Identify which cell holds the provided text, then report its [X, Y] central coordinate. 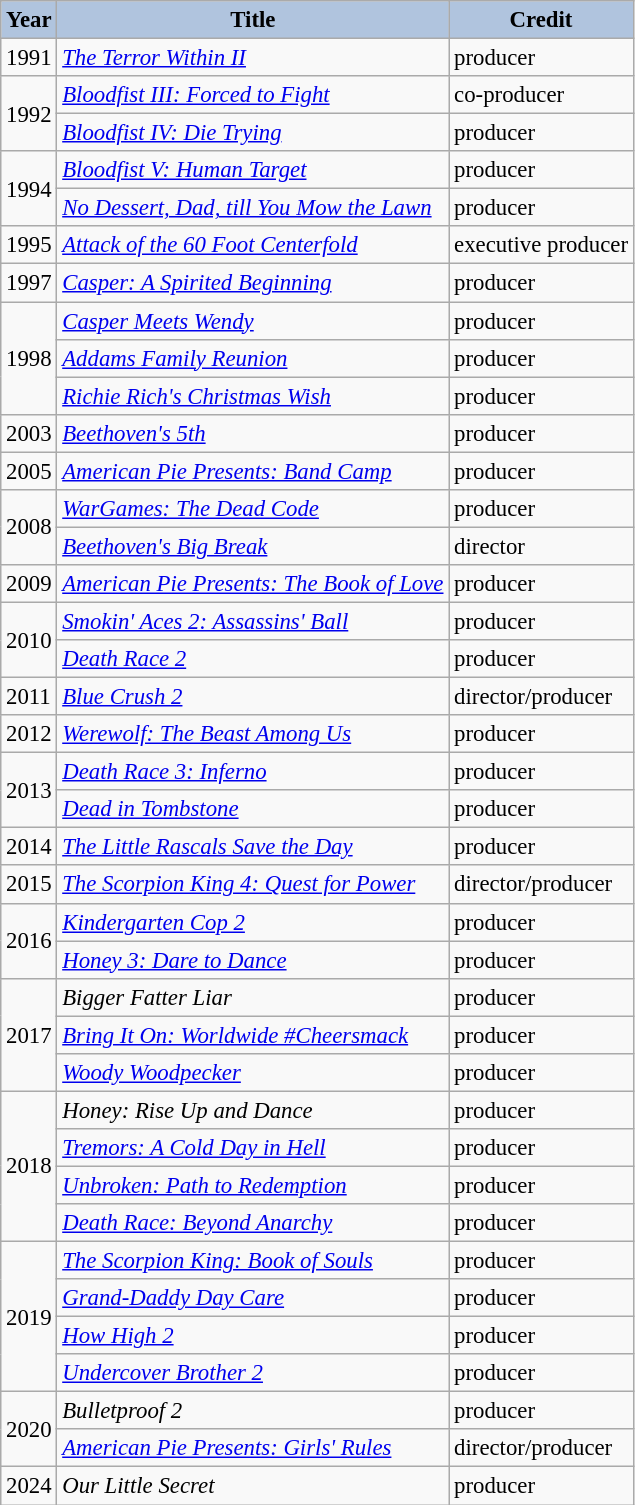
2019 [29, 1317]
Casper Meets Wendy [253, 321]
Bloodfist IV: Die Trying [253, 133]
Our Little Secret [253, 1486]
How High 2 [253, 1336]
American Pie Presents: Band Camp [253, 471]
1997 [29, 283]
2012 [29, 734]
American Pie Presents: Girls' Rules [253, 1449]
2011 [29, 697]
2017 [29, 1034]
The Scorpion King: Book of Souls [253, 1261]
2008 [29, 528]
1991 [29, 58]
director [542, 546]
2010 [29, 640]
Richie Rich's Christmas Wish [253, 396]
2013 [29, 790]
Honey: Rise Up and Dance [253, 1110]
2018 [29, 1166]
Grand-Daddy Day Care [253, 1298]
co-producer [542, 95]
American Pie Presents: The Book of Love [253, 584]
Attack of the 60 Foot Centerfold [253, 245]
Addams Family Reunion [253, 358]
1998 [29, 358]
2009 [29, 584]
Beethoven's Big Break [253, 546]
2015 [29, 885]
2005 [29, 471]
Werewolf: The Beast Among Us [253, 734]
1994 [29, 188]
2020 [29, 1430]
2016 [29, 940]
Credit [542, 20]
Blue Crush 2 [253, 697]
Death Race: Beyond Anarchy [253, 1223]
The Little Rascals Save the Day [253, 847]
Bring It On: Worldwide #Cheersmack [253, 1035]
No Dessert, Dad, till You Mow the Lawn [253, 208]
Death Race 2 [253, 659]
The Scorpion King 4: Quest for Power [253, 885]
Beethoven's 5th [253, 433]
Kindergarten Cop 2 [253, 922]
Bigger Fatter Liar [253, 997]
Death Race 3: Inferno [253, 772]
Honey 3: Dare to Dance [253, 960]
Bloodfist III: Forced to Fight [253, 95]
executive producer [542, 245]
Casper: A Spirited Beginning [253, 283]
Bloodfist V: Human Target [253, 170]
WarGames: The Dead Code [253, 509]
Year [29, 20]
Dead in Tombstone [253, 809]
Smokin' Aces 2: Assassins' Ball [253, 621]
2014 [29, 847]
Title [253, 20]
The Terror Within II [253, 58]
1992 [29, 114]
Bulletproof 2 [253, 1411]
Unbroken: Path to Redemption [253, 1185]
1995 [29, 245]
Tremors: A Cold Day in Hell [253, 1148]
2024 [29, 1486]
Undercover Brother 2 [253, 1373]
2003 [29, 433]
Woody Woodpecker [253, 1073]
